Return [x, y] of the center of cell containing provided text 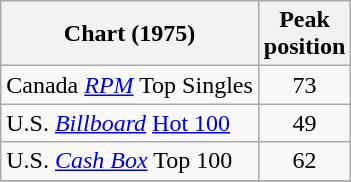
Chart (1975) [130, 34]
U.S. Billboard Hot 100 [130, 123]
62 [304, 161]
Canada RPM Top Singles [130, 85]
Peakposition [304, 34]
U.S. Cash Box Top 100 [130, 161]
49 [304, 123]
73 [304, 85]
